For the text-containing cell, return its midpoint in [x, y] coordinate format. 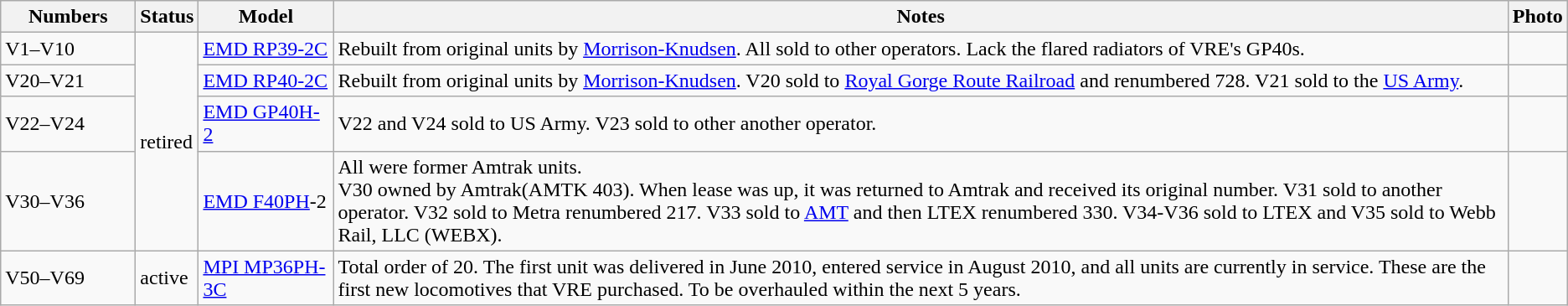
V22 and V24 sold to US Army. V23 sold to other another operator. [921, 124]
Numbers [69, 17]
Photo [1538, 17]
MPI MP36PH-3C [266, 278]
retired [168, 142]
Notes [921, 17]
V50–V69 [69, 278]
EMD GP40H-2 [266, 124]
Model [266, 17]
EMD RP39-2C [266, 49]
EMD F40PH-2 [266, 201]
Rebuilt from original units by Morrison-Knudsen. All sold to other operators. Lack the flared radiators of VRE's GP40s. [921, 49]
V20–V21 [69, 80]
V30–V36 [69, 201]
active [168, 278]
EMD RP40-2C [266, 80]
V22–V24 [69, 124]
Status [168, 17]
Rebuilt from original units by Morrison-Knudsen. V20 sold to Royal Gorge Route Railroad and renumbered 728. V21 sold to the US Army. [921, 80]
V1–V10 [69, 49]
